Provide the (x, y) coordinate of the cell's center where the given text is located.  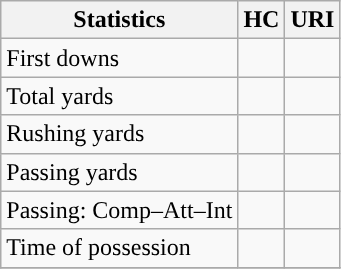
URI (312, 20)
Statistics (120, 20)
Passing yards (120, 172)
First downs (120, 58)
Passing: Comp–Att–Int (120, 210)
Time of possession (120, 248)
Rushing yards (120, 134)
Total yards (120, 96)
HC (262, 20)
